Determine the (x, y) coordinate at the center of the cell enclosing the given text.  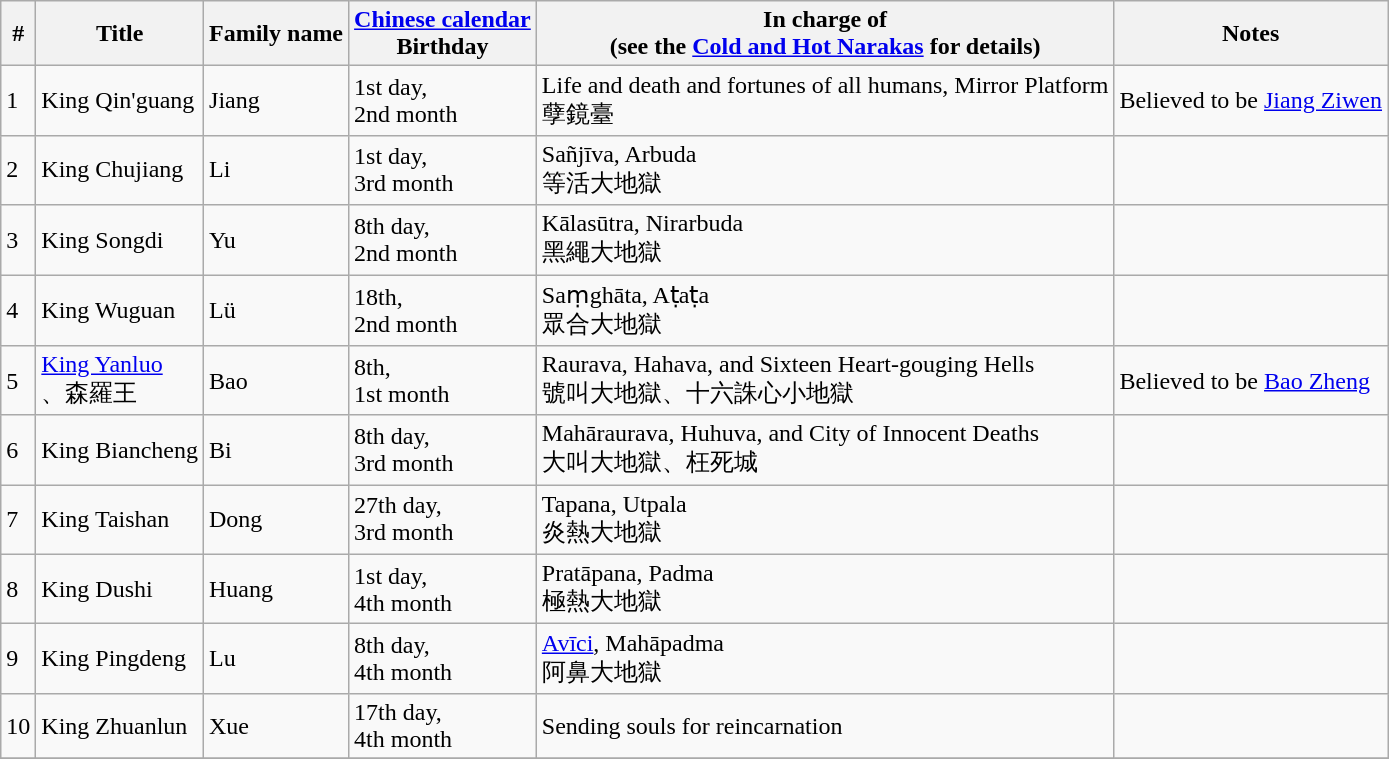
King Chujiang (120, 170)
King Biancheng (120, 450)
8th day,2nd month (443, 240)
3 (18, 240)
King Zhuanlun (120, 726)
In charge of(see the Cold and Hot Narakas for details) (825, 34)
18th,2nd month (443, 310)
9 (18, 659)
King Dushi (120, 589)
Family name (276, 34)
Saṃghāta, Aṭaṭa眾合大地獄 (825, 310)
8th day,3rd month (443, 450)
# (18, 34)
King Songdi (120, 240)
6 (18, 450)
Avīci, Mahāpadma阿鼻大地獄 (825, 659)
4 (18, 310)
Xue (276, 726)
8th,1st month (443, 381)
Believed to be Bao Zheng (1251, 381)
Tapana, Utpala炎熱大地獄 (825, 520)
King Yanluo、森羅王 (120, 381)
8th day,4th month (443, 659)
Dong (276, 520)
1st day,2nd month (443, 101)
Mahāraurava, Huhuva, and City of Innocent Deaths大叫大地獄、枉死城 (825, 450)
Lü (276, 310)
King Wuguan (120, 310)
Title (120, 34)
Huang (276, 589)
8 (18, 589)
Yu (276, 240)
Bao (276, 381)
5 (18, 381)
1st day,4th month (443, 589)
17th day,4th month (443, 726)
10 (18, 726)
Life and death and fortunes of all humans, Mirror Platform孽鏡臺 (825, 101)
Believed to be Jiang Ziwen (1251, 101)
King Pingdeng (120, 659)
King Qin'guang (120, 101)
Jiang (276, 101)
1 (18, 101)
27th day,3rd month (443, 520)
Li (276, 170)
Sending souls for reincarnation (825, 726)
King Taishan (120, 520)
1st day,3rd month (443, 170)
Lu (276, 659)
2 (18, 170)
Notes (1251, 34)
Pratāpana, Padma極熱大地獄 (825, 589)
7 (18, 520)
Kālasūtra, Nirarbuda黑繩大地獄 (825, 240)
Bi (276, 450)
Raurava, Hahava, and Sixteen Heart-gouging Hells號叫大地獄、十六誅心小地獄 (825, 381)
Chinese calendarBirthday (443, 34)
Sañjīva, Arbuda等活大地獄 (825, 170)
